Output the [x, y] coordinate of the center of the cell containing the given text.  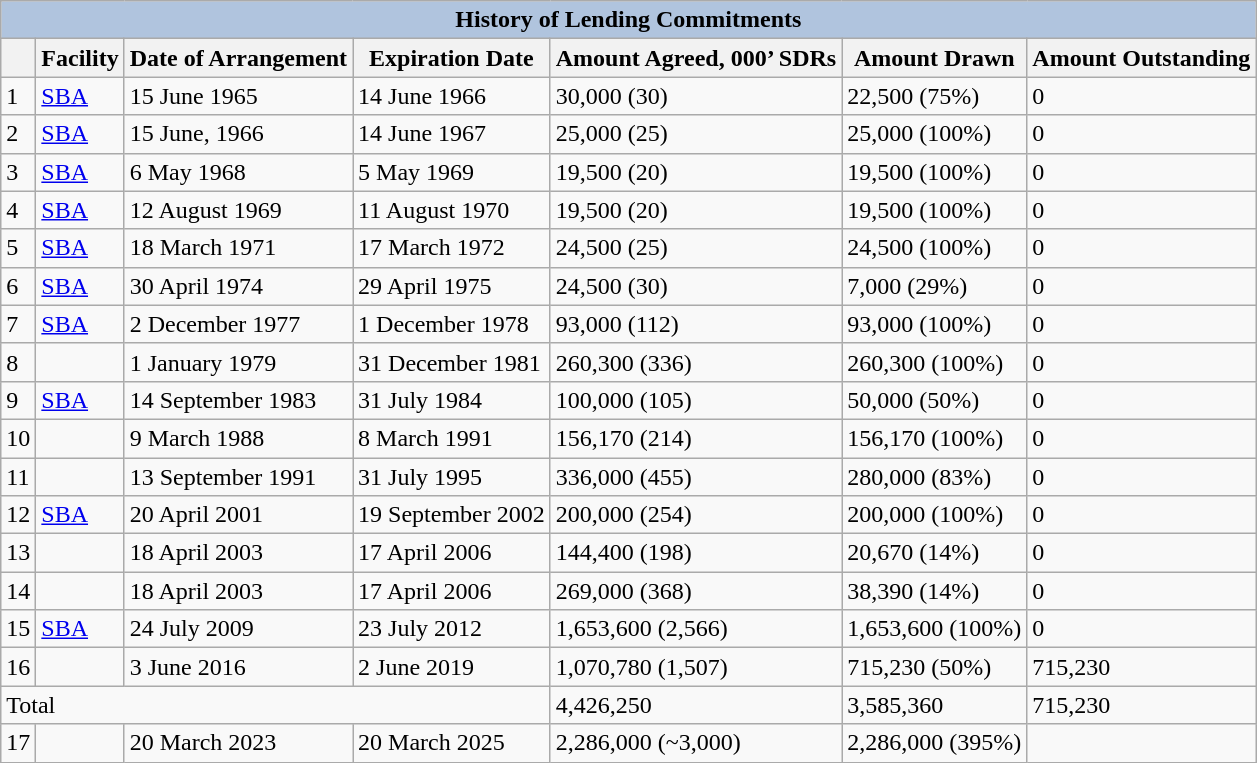
20 March 2023 [238, 743]
History of Lending Commitments [628, 20]
2,286,000 (395%) [934, 743]
144,400 (198) [696, 553]
1 [18, 96]
12 August 1969 [238, 210]
20 March 2025 [452, 743]
29 April 1975 [452, 286]
Amount Drawn [934, 58]
15 [18, 629]
11 August 1970 [452, 210]
2,286,000 (~3,000) [696, 743]
31 July 1984 [452, 400]
1,653,600 (100%) [934, 629]
Amount Outstanding [1142, 58]
Expiration Date [452, 58]
14 June 1967 [452, 134]
100,000 (105) [696, 400]
93,000 (100%) [934, 324]
20,670 (14%) [934, 553]
1 January 1979 [238, 362]
13 [18, 553]
7,000 (29%) [934, 286]
269,000 (368) [696, 591]
8 March 1991 [452, 438]
14 June 1966 [452, 96]
5 [18, 248]
260,300 (100%) [934, 362]
200,000 (100%) [934, 515]
23 July 2012 [452, 629]
18 March 1971 [238, 248]
Date of Arrangement [238, 58]
24 July 2009 [238, 629]
156,170 (100%) [934, 438]
38,390 (14%) [934, 591]
14 September 1983 [238, 400]
200,000 (254) [696, 515]
715,230 (50%) [934, 667]
20 April 2001 [238, 515]
10 [18, 438]
11 [18, 477]
12 [18, 515]
336,000 (455) [696, 477]
25,000 (100%) [934, 134]
93,000 (112) [696, 324]
6 [18, 286]
2 December 1977 [238, 324]
2 June 2019 [452, 667]
Total [276, 705]
25,000 (25) [696, 134]
260,300 (336) [696, 362]
17 [18, 743]
22,500 (75%) [934, 96]
280,000 (83%) [934, 477]
8 [18, 362]
14 [18, 591]
7 [18, 324]
2 [18, 134]
1,653,600 (2,566) [696, 629]
3 June 2016 [238, 667]
15 June, 1966 [238, 134]
31 December 1981 [452, 362]
156,170 (214) [696, 438]
24,500 (100%) [934, 248]
13 September 1991 [238, 477]
30 April 1974 [238, 286]
Facility [80, 58]
1 December 1978 [452, 324]
16 [18, 667]
4,426,250 [696, 705]
3,585,360 [934, 705]
1,070,780 (1,507) [696, 667]
15 June 1965 [238, 96]
31 July 1995 [452, 477]
5 May 1969 [452, 172]
9 March 1988 [238, 438]
3 [18, 172]
24,500 (30) [696, 286]
Amount Agreed, 000’ SDRs [696, 58]
4 [18, 210]
17 March 1972 [452, 248]
9 [18, 400]
24,500 (25) [696, 248]
50,000 (50%) [934, 400]
6 May 1968 [238, 172]
19 September 2002 [452, 515]
30,000 (30) [696, 96]
